Identify which cell holds the provided text, then report its (x, y) central coordinate. 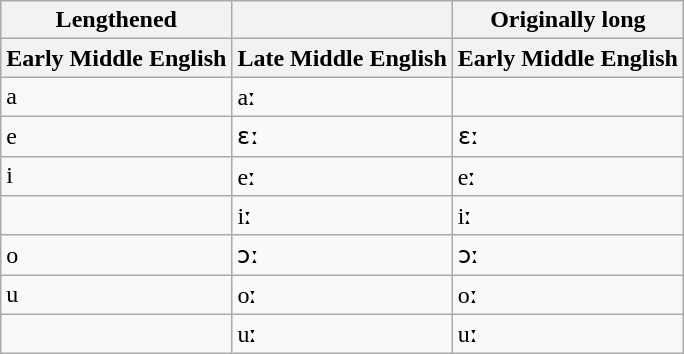
Late Middle English (342, 58)
u (116, 295)
o (116, 255)
i (116, 176)
e (116, 136)
aː (342, 97)
Originally long (568, 20)
Lengthened (116, 20)
a (116, 97)
